Return (X, Y) of the center of cell containing provided text 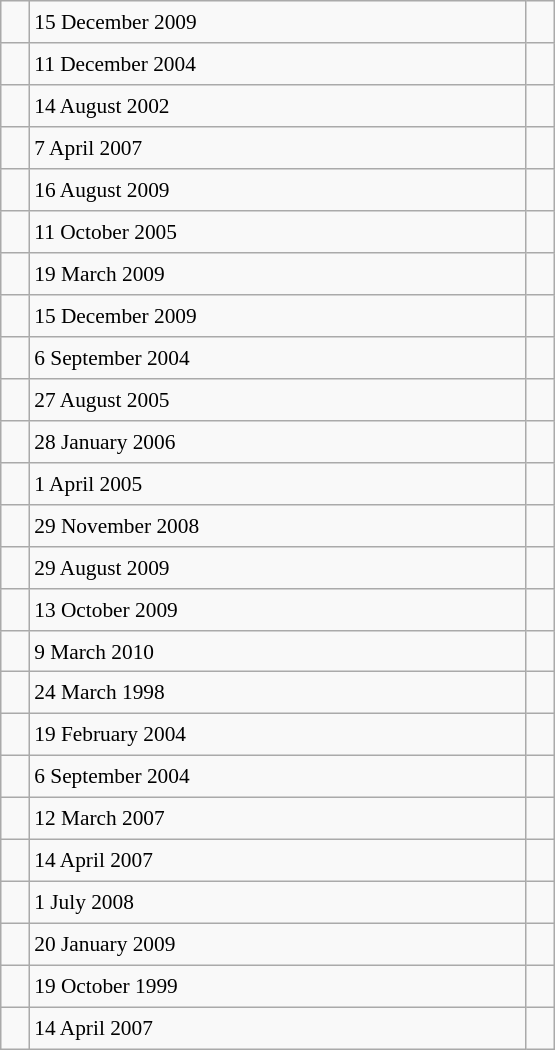
1 July 2008 (278, 903)
16 August 2009 (278, 190)
9 March 2010 (278, 651)
19 October 1999 (278, 986)
11 October 2005 (278, 232)
11 December 2004 (278, 64)
19 March 2009 (278, 274)
27 August 2005 (278, 399)
7 April 2007 (278, 148)
1 April 2005 (278, 483)
24 March 1998 (278, 693)
19 February 2004 (278, 735)
29 November 2008 (278, 525)
13 October 2009 (278, 609)
14 August 2002 (278, 106)
29 August 2009 (278, 567)
28 January 2006 (278, 441)
20 January 2009 (278, 945)
12 March 2007 (278, 819)
